Return the (x, y) coordinate for the center point of the cell that contains the specified text.  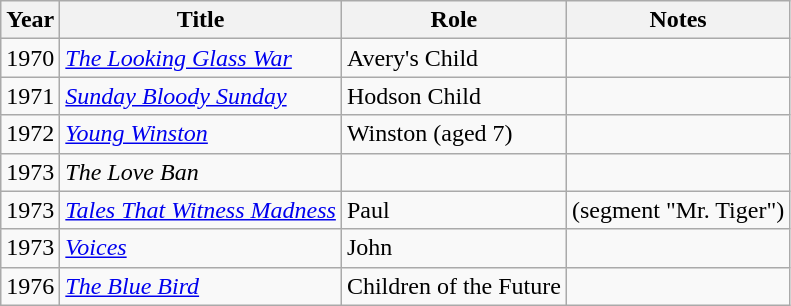
1970 (30, 58)
The Looking Glass War (201, 58)
Paul (454, 210)
1976 (30, 286)
Year (30, 20)
Children of the Future (454, 286)
1972 (30, 134)
Sunday Bloody Sunday (201, 96)
Winston (aged 7) (454, 134)
Young Winston (201, 134)
Hodson Child (454, 96)
Voices (201, 248)
The Love Ban (201, 172)
Role (454, 20)
Title (201, 20)
Tales That Witness Madness (201, 210)
Notes (678, 20)
The Blue Bird (201, 286)
(segment "Mr. Tiger") (678, 210)
Avery's Child (454, 58)
John (454, 248)
1971 (30, 96)
